Return the (X, Y) coordinate for the center point of the cell that contains the specified text.  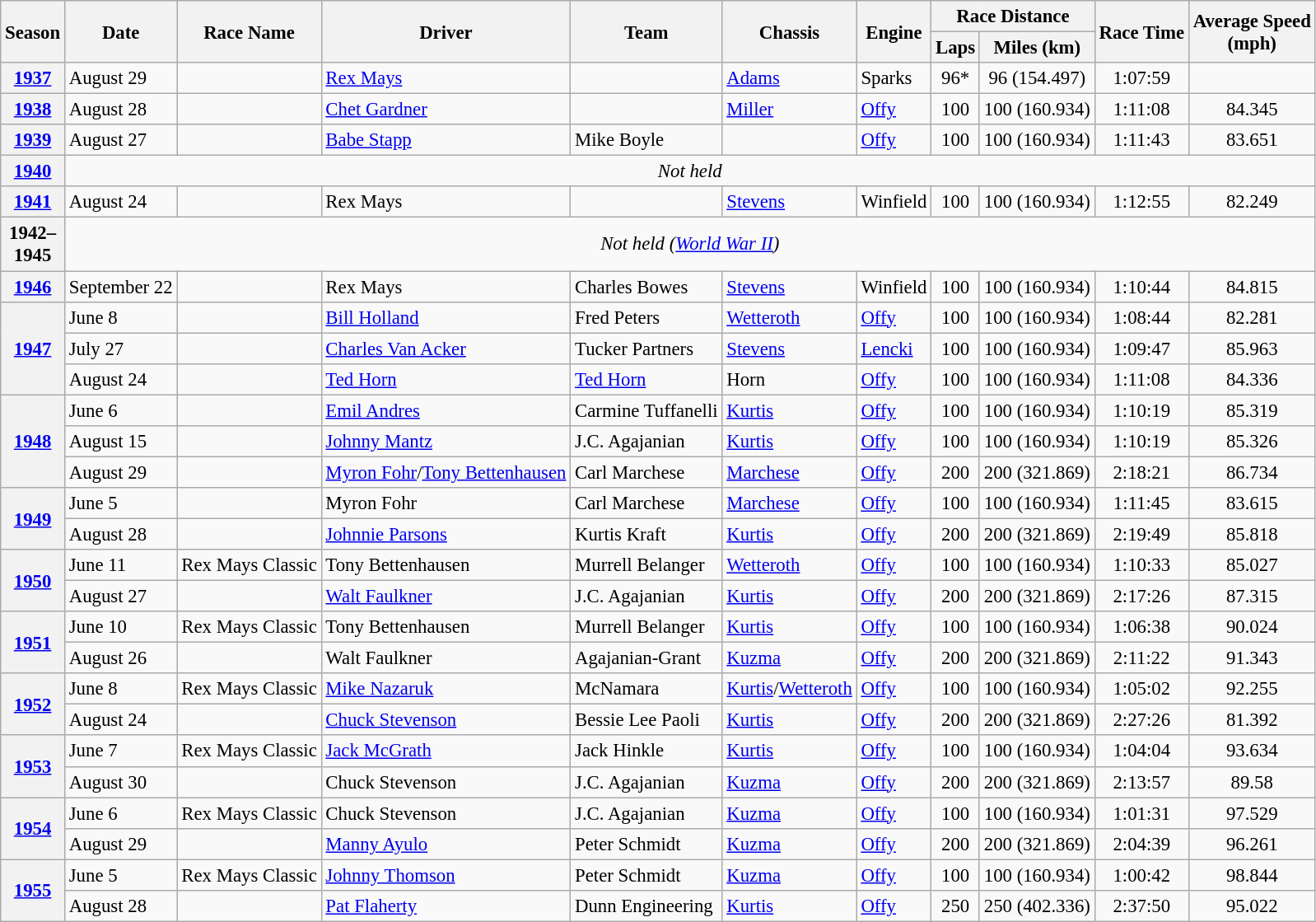
1948 (33, 442)
Team (646, 31)
85.963 (1252, 349)
Chet Gardner (446, 110)
Jack Hinkle (646, 751)
81.392 (1252, 720)
250 (402.336) (1037, 906)
September 22 (120, 287)
1:01:31 (1141, 813)
Average Speed(mph) (1252, 31)
1:08:44 (1141, 317)
August 15 (120, 442)
82.281 (1252, 317)
1951 (33, 643)
1:10:44 (1141, 287)
2:13:57 (1141, 782)
83.651 (1252, 140)
Johnny Thomson (446, 875)
Mike Nazaruk (446, 689)
Myron Fohr/Tony Bettenhausen (446, 472)
84.345 (1252, 110)
2:04:39 (1141, 844)
83.615 (1252, 503)
2:17:26 (1141, 597)
Pat Flaherty (446, 906)
Not held (690, 171)
Driver (446, 31)
1947 (33, 348)
Adams (789, 78)
Babe Stapp (446, 140)
Sparks (894, 78)
1:07:59 (1141, 78)
Date (120, 31)
August 26 (120, 658)
1939 (33, 140)
Johnny Mantz (446, 442)
2:11:22 (1141, 658)
Race Distance (1013, 16)
1:11:43 (1141, 140)
97.529 (1252, 813)
McNamara (646, 689)
1:06:38 (1141, 627)
1954 (33, 829)
89.58 (1252, 782)
1952 (33, 704)
92.255 (1252, 689)
Myron Fohr (446, 503)
1950 (33, 580)
86.734 (1252, 472)
85.326 (1252, 442)
Not held (World War II) (690, 244)
96* (955, 78)
250 (955, 906)
1941 (33, 202)
1:11:45 (1141, 503)
Miller (789, 110)
1:05:02 (1141, 689)
2:27:26 (1141, 720)
96 (154.497) (1037, 78)
98.844 (1252, 875)
Johnnie Parsons (446, 534)
Mike Boyle (646, 140)
91.343 (1252, 658)
1946 (33, 287)
Race Time (1141, 31)
Race Name (249, 31)
Agajanian-Grant (646, 658)
Engine (894, 31)
Dunn Engineering (646, 906)
84.815 (1252, 287)
Kurtis Kraft (646, 534)
Laps (955, 48)
August 30 (120, 782)
84.336 (1252, 379)
1:10:33 (1141, 565)
1:09:47 (1141, 349)
1:12:55 (1141, 202)
Manny Ayulo (446, 844)
1938 (33, 110)
1953 (33, 766)
Lencki (894, 349)
Jack McGrath (446, 751)
2:19:49 (1141, 534)
1937 (33, 78)
Emil Andres (446, 410)
85.027 (1252, 565)
85.818 (1252, 534)
1942–1945 (33, 244)
85.319 (1252, 410)
2:18:21 (1141, 472)
1955 (33, 890)
Chassis (789, 31)
1949 (33, 519)
87.315 (1252, 597)
Fred Peters (646, 317)
82.249 (1252, 202)
Bessie Lee Paoli (646, 720)
July 27 (120, 349)
1940 (33, 171)
Carmine Tuffanelli (646, 410)
June 11 (120, 565)
Charles Bowes (646, 287)
93.634 (1252, 751)
2:37:50 (1141, 906)
95.022 (1252, 906)
June 10 (120, 627)
90.024 (1252, 627)
Tucker Partners (646, 349)
Charles Van Acker (446, 349)
June 7 (120, 751)
Season (33, 31)
Bill Holland (446, 317)
Miles (km) (1037, 48)
96.261 (1252, 844)
1:04:04 (1141, 751)
1:00:42 (1141, 875)
Horn (789, 379)
Kurtis/Wetteroth (789, 689)
